From the cell containing the given text, extract its center point as [X, Y] coordinate. 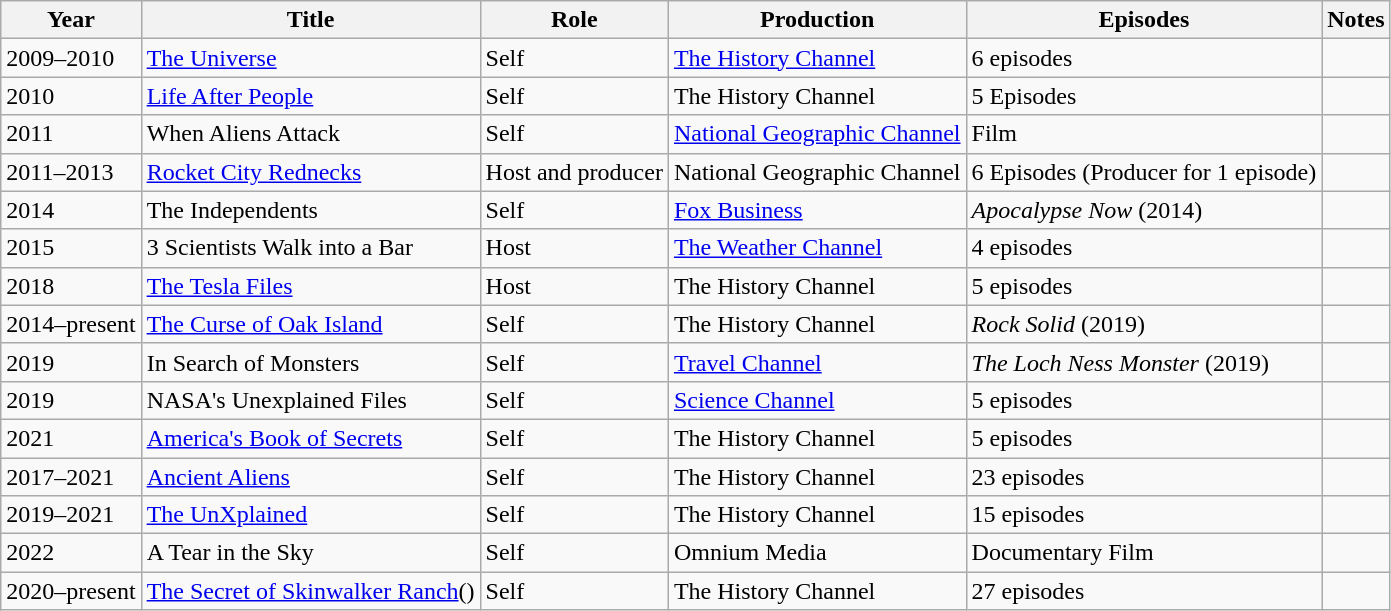
America's Book of Secrets [310, 438]
Life After People [310, 96]
The Universe [310, 58]
5 Episodes [1144, 96]
2009–2010 [71, 58]
6 Episodes (Producer for 1 episode) [1144, 172]
Year [71, 20]
Episodes [1144, 20]
The Loch Ness Monster (2019) [1144, 362]
Notes [1356, 20]
4 episodes [1144, 248]
2014 [71, 210]
2014–present [71, 324]
Science Channel [817, 400]
The Independents [310, 210]
The Curse of Oak Island [310, 324]
2021 [71, 438]
27 episodes [1144, 591]
2010 [71, 96]
Rock Solid (2019) [1144, 324]
Role [574, 20]
A Tear in the Sky [310, 553]
Production [817, 20]
2011–2013 [71, 172]
Apocalypse Now (2014) [1144, 210]
Fox Business [817, 210]
The UnXplained [310, 515]
Film [1144, 134]
2019–2021 [71, 515]
2011 [71, 134]
15 episodes [1144, 515]
Title [310, 20]
The Weather Channel [817, 248]
In Search of Monsters [310, 362]
2018 [71, 286]
23 episodes [1144, 477]
Documentary Film [1144, 553]
Travel Channel [817, 362]
3 Scientists Walk into a Bar [310, 248]
Host and producer [574, 172]
6 episodes [1144, 58]
The Tesla Files [310, 286]
2017–2021 [71, 477]
Rocket City Rednecks [310, 172]
Omnium Media [817, 553]
2022 [71, 553]
2015 [71, 248]
When Aliens Attack [310, 134]
The Secret of Skinwalker Ranch() [310, 591]
NASA's Unexplained Files [310, 400]
Ancient Aliens [310, 477]
2020–present [71, 591]
